Return the (X, Y) coordinate for the center point of the cell that contains the specified text.  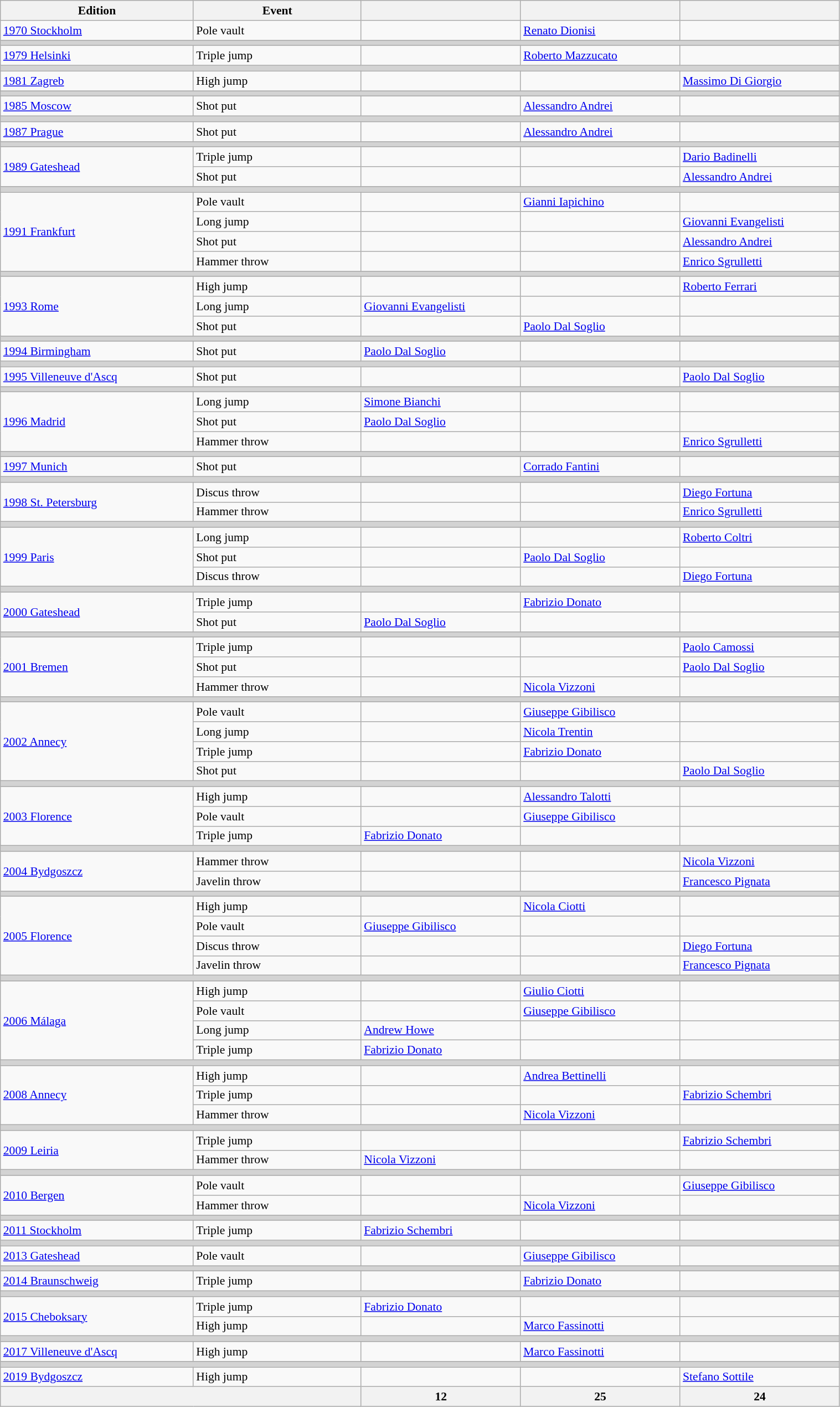
1993 Rome (97, 307)
Andrea Bettinelli (600, 1076)
1997 Munich (97, 467)
2006 Málaga (97, 1020)
Roberto Coltri (760, 537)
Gianni Iapichino (600, 202)
1985 Moscow (97, 106)
2014 Braunschweig (97, 1281)
2008 Annecy (97, 1096)
25 (600, 1397)
2013 Gateshead (97, 1256)
1989 Gateshead (97, 167)
Stefano Sottile (760, 1377)
Dario Badinelli (760, 157)
1991 Frankfurt (97, 232)
1987 Prague (97, 132)
1999 Paris (97, 557)
Corrado Fantini (600, 467)
Nicola Ciotti (600, 907)
2009 Leiria (97, 1150)
1981 Zagreb (97, 81)
1979 Helsinki (97, 56)
1995 Villeneuve d'Ascq (97, 377)
2005 Florence (97, 936)
Renato Dionisi (600, 30)
1994 Birmingham (97, 352)
12 (441, 1397)
Giulio Ciotti (600, 991)
Event (277, 11)
Simone Bianchi (441, 402)
2001 Bremen (97, 667)
Edition (97, 11)
Nicola Trentin (600, 732)
Massimo Di Giorgio (760, 81)
2011 Stockholm (97, 1231)
2000 Gateshead (97, 612)
2004 Bydgoszcz (97, 871)
Roberto Ferrari (760, 287)
24 (760, 1397)
Paolo Camossi (760, 648)
Andrew Howe (441, 1030)
2010 Bergen (97, 1195)
2015 Cheboksary (97, 1316)
2019 Bydgoszcz (97, 1377)
Roberto Mazzucato (600, 56)
1996 Madrid (97, 422)
1998 St. Petersburg (97, 502)
1970 Stockholm (97, 30)
2002 Annecy (97, 742)
2003 Florence (97, 817)
Alessandro Talotti (600, 797)
2017 Villeneuve d'Ascq (97, 1352)
